Identify which cell holds the provided text, then report its (X, Y) central coordinate. 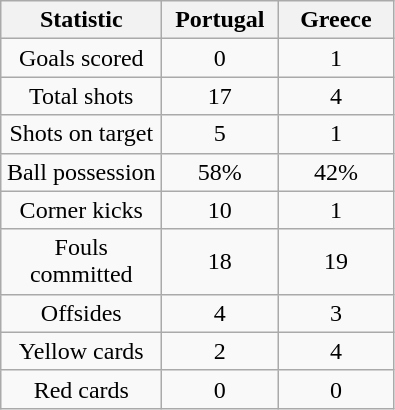
Ball possession (82, 172)
Statistic (82, 20)
2 (220, 351)
Red cards (82, 389)
Offsides (82, 313)
Portugal (220, 20)
58% (220, 172)
Yellow cards (82, 351)
18 (220, 262)
Shots on target (82, 134)
10 (220, 210)
42% (336, 172)
5 (220, 134)
Total shots (82, 96)
3 (336, 313)
Goals scored (82, 58)
Greece (336, 20)
Fouls committed (82, 262)
19 (336, 262)
17 (220, 96)
Corner kicks (82, 210)
